For the text-containing cell, return its midpoint in (X, Y) coordinate format. 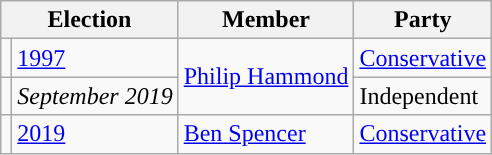
Philip Hammond (266, 77)
Member (266, 20)
1997 (95, 58)
Election (90, 20)
Independent (423, 96)
2019 (95, 134)
Party (423, 20)
Ben Spencer (266, 134)
September 2019 (95, 96)
